Find where the given text appears and provide that cell's center as (x, y) coordinate. 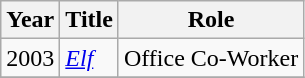
Title (90, 20)
Elf (90, 58)
Year (30, 20)
Role (210, 20)
2003 (30, 58)
Office Co-Worker (210, 58)
